Detect which cell encompasses the target text, then output its (x, y) center coordinate. 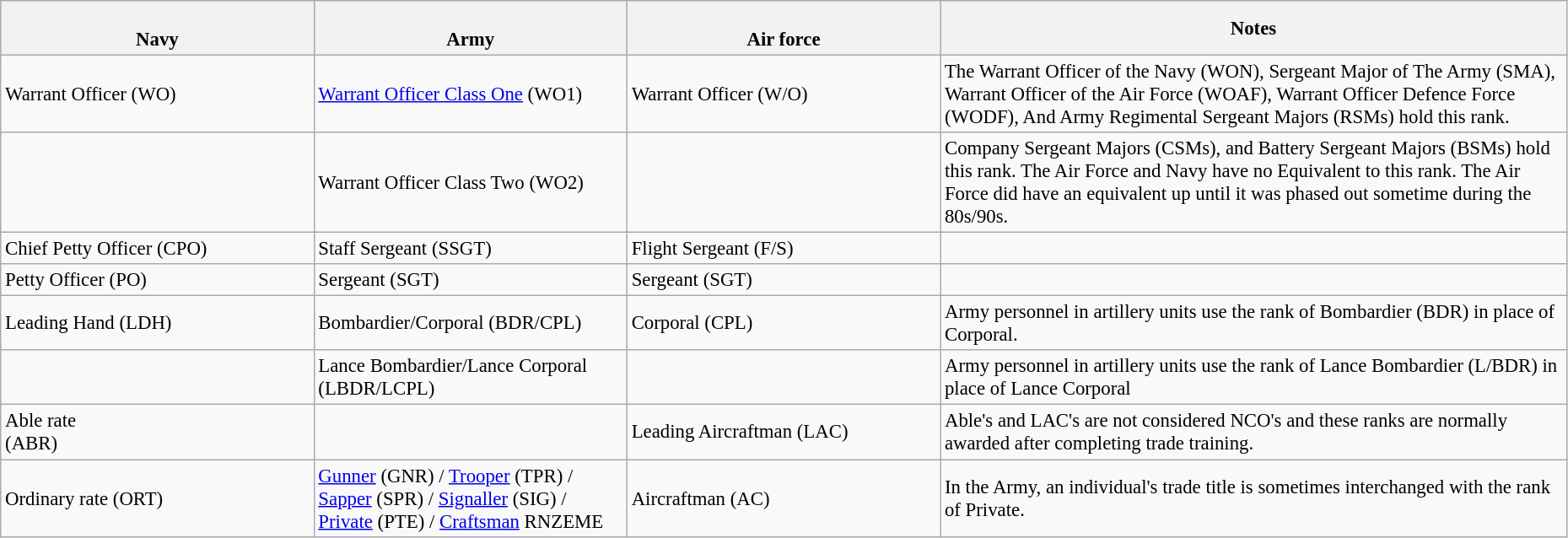
Warrant Officer Class One (WO1) (471, 94)
Navy (157, 29)
Able's and LAC's are not considered NCO's and these ranks are normally awarded after completing trade training. (1253, 432)
Chief Petty Officer (CPO) (157, 249)
Army personnel in artillery units use the rank of Lance Bombardier (L/BDR) in place of Lance Corporal (1253, 378)
Warrant Officer (W/O) (783, 94)
Notes (1253, 29)
Ordinary rate (ORT) (157, 498)
Petty Officer (PO) (157, 280)
Corporal (CPL) (783, 324)
Aircraftman (AC) (783, 498)
Flight Sergeant (F/S) (783, 249)
Bombardier/Corporal (BDR/CPL) (471, 324)
Army (471, 29)
Able rate(ABR) (157, 432)
Staff Sergeant (SSGT) (471, 249)
Leading Hand (LDH) (157, 324)
Leading Aircraftman (LAC) (783, 432)
Army personnel in artillery units use the rank of Bombardier (BDR) in place of Corporal. (1253, 324)
Lance Bombardier/Lance Corporal (LBDR/LCPL) (471, 378)
Air force (783, 29)
Gunner (GNR) / Trooper (TPR) / Sapper (SPR) / Signaller (SIG) / Private (PTE) / Craftsman RNZEME (471, 498)
Warrant Officer Class Two (WO2) (471, 182)
In the Army, an individual's trade title is sometimes interchanged with the rank of Private. (1253, 498)
Warrant Officer (WO) (157, 94)
